Identify which cell holds the provided text, then report its [x, y] central coordinate. 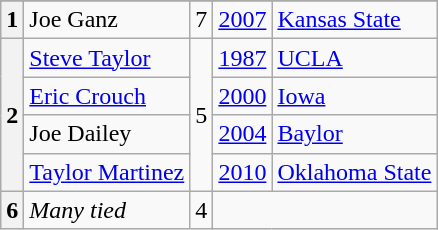
1 [12, 20]
7 [202, 20]
Eric Crouch [107, 96]
6 [12, 210]
4 [202, 210]
5 [202, 115]
2 [12, 115]
Baylor [354, 134]
2010 [242, 172]
1987 [242, 58]
UCLA [354, 58]
Steve Taylor [107, 58]
2007 [242, 20]
Kansas State [354, 20]
Taylor Martinez [107, 172]
Oklahoma State [354, 172]
2000 [242, 96]
Joe Ganz [107, 20]
2004 [242, 134]
Iowa [354, 96]
Joe Dailey [107, 134]
Many tied [107, 210]
